Provide the (X, Y) coordinate of the cell's center where the given text is located.  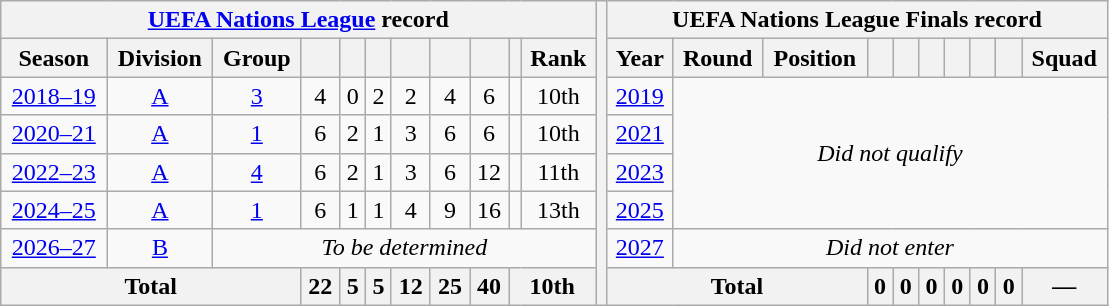
25 (450, 286)
2022–23 (54, 172)
9 (450, 210)
2021 (640, 134)
Position (816, 58)
2023 (640, 172)
2020–21 (54, 134)
To be determined (404, 248)
Rank (558, 58)
Season (54, 58)
Division (160, 58)
UEFA Nations League Finals record (857, 20)
Squad (1064, 58)
13th (558, 210)
16 (490, 210)
2018–19 (54, 96)
22 (320, 286)
Year (640, 58)
2019 (640, 96)
Did not enter (890, 248)
2026–27 (54, 248)
B (160, 248)
Round (718, 58)
40 (490, 286)
Group (257, 58)
11th (558, 172)
2027 (640, 248)
UEFA Nations League record (298, 20)
2024–25 (54, 210)
Did not qualify (890, 153)
— (1064, 286)
2025 (640, 210)
